Locate the cell with the specified text and output its (X, Y) center coordinate. 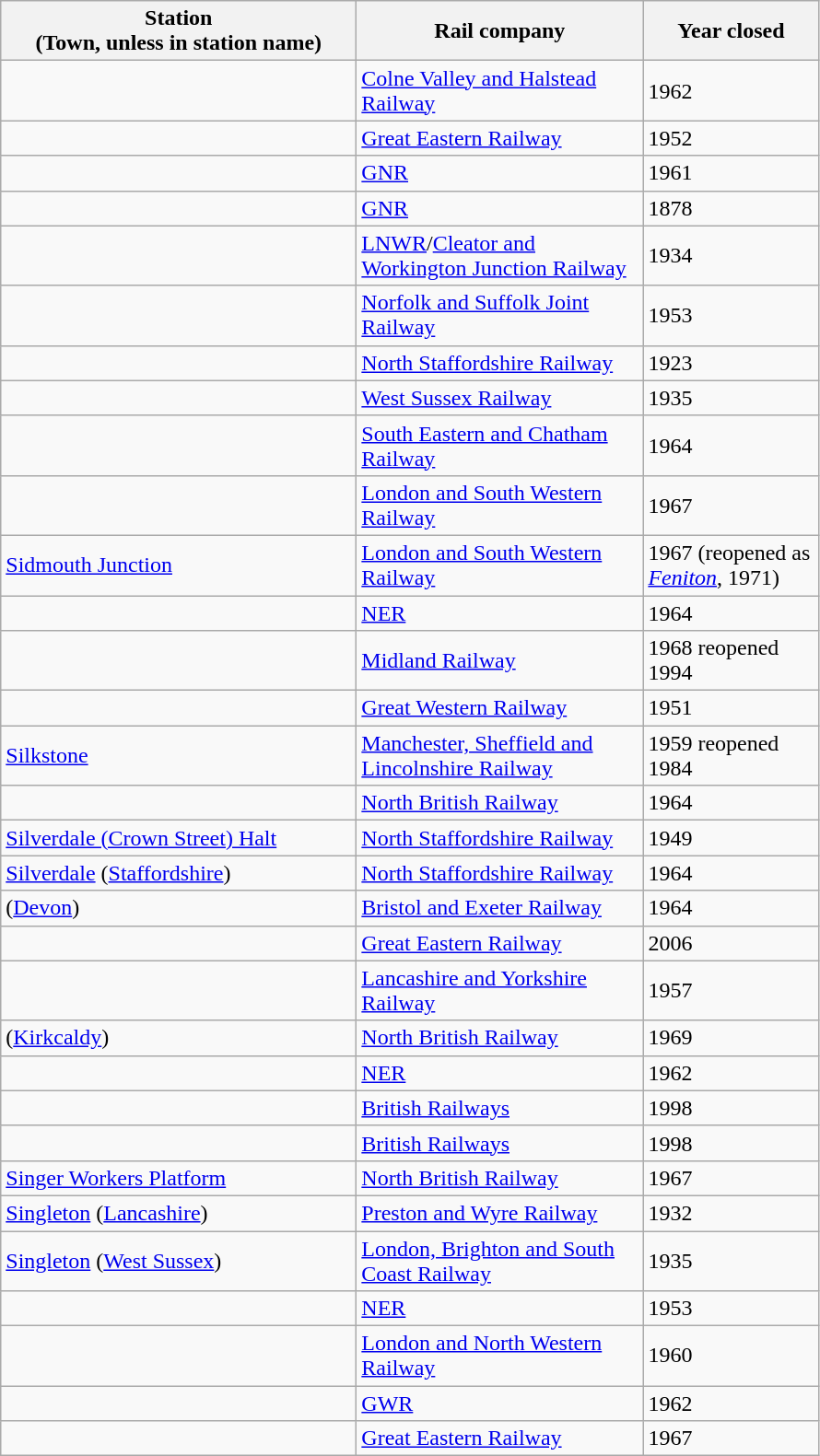
1961 (732, 173)
Colne Valley and Halstead Railway (499, 90)
Norfolk and Suffolk Joint Railway (499, 315)
Year closed (732, 31)
1968 reopened 1994 (732, 661)
1932 (732, 1213)
Rail company (499, 31)
Bristol and Exeter Railway (499, 908)
1952 (732, 138)
LNWR/Cleator and Workington Junction Railway (499, 256)
1967 (reopened as Feniton, 1971) (732, 565)
GWR (499, 1404)
Preston and Wyre Railway (499, 1213)
London and North Western Railway (499, 1356)
London, Brighton and South Coast Railway (499, 1260)
South Eastern and Chatham Railway (499, 446)
1951 (732, 708)
Manchester, Sheffield and Lincolnshire Railway (499, 755)
1878 (732, 208)
West Sussex Railway (499, 398)
1934 (732, 256)
1949 (732, 838)
Singleton (West Sussex) (179, 1260)
Singer Workers Platform (179, 1178)
Singleton (Lancashire) (179, 1213)
Lancashire and Yorkshire Railway (499, 991)
2006 (732, 943)
Midland Railway (499, 661)
1969 (732, 1038)
Silverdale (Crown Street) Halt (179, 838)
Silverdale (Staffordshire) (179, 873)
Silkstone (179, 755)
Sidmouth Junction (179, 565)
Station(Town, unless in station name) (179, 31)
1959 reopened 1984 (732, 755)
Great Western Railway (499, 708)
(Kirkcaldy) (179, 1038)
1960 (732, 1356)
1957 (732, 991)
1923 (732, 363)
(Devon) (179, 908)
